Return (x, y) of the center of cell containing provided text 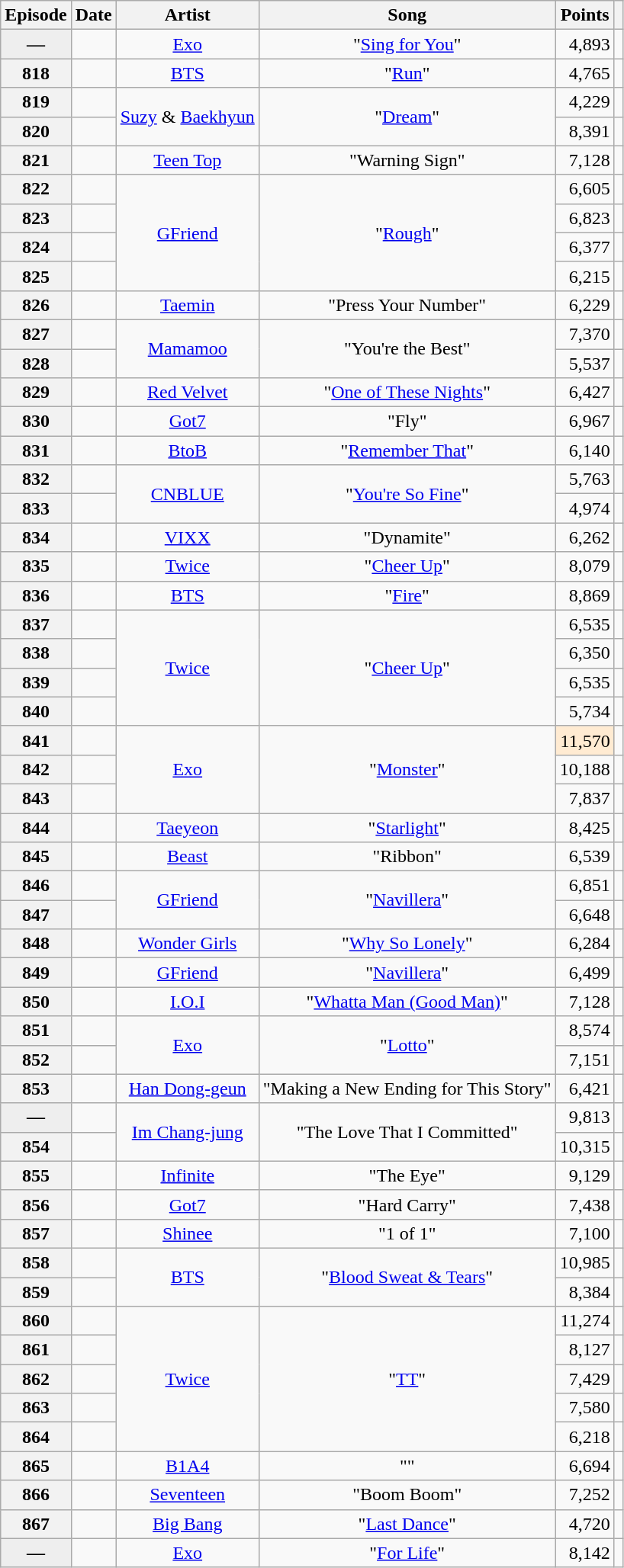
11,274 (584, 1321)
6,851 (584, 886)
Shinee (188, 1233)
"Run" (407, 73)
"Press Your Number" (407, 305)
822 (36, 189)
819 (36, 102)
"You're the Best" (407, 348)
826 (36, 305)
6,694 (584, 1466)
854 (36, 1146)
862 (36, 1379)
Teen Top (188, 160)
865 (36, 1466)
"Sing for You" (407, 44)
866 (36, 1495)
"Dream" (407, 117)
"Monster" (407, 769)
BtoB (188, 451)
"The Eye" (407, 1175)
"Hard Carry" (407, 1204)
9,813 (584, 1117)
837 (36, 624)
Seventeen (188, 1495)
6,284 (584, 944)
"Remember That" (407, 451)
Episode (36, 15)
830 (36, 422)
6,377 (584, 247)
833 (36, 508)
4,893 (584, 44)
Date (93, 15)
7,837 (584, 798)
"TT" (407, 1379)
821 (36, 160)
8,391 (584, 131)
864 (36, 1437)
"Making a New Ending for This Story" (407, 1089)
7,580 (584, 1408)
829 (36, 393)
825 (36, 276)
"For Life" (407, 1553)
11,570 (584, 740)
4,720 (584, 1524)
"Why So Lonely" (407, 944)
"Last Dance" (407, 1524)
6,229 (584, 305)
6,140 (584, 451)
CNBLUE (188, 494)
"" (407, 1466)
Points (584, 15)
846 (36, 886)
I.O.I (188, 1002)
5,537 (584, 364)
6,648 (584, 915)
6,427 (584, 393)
8,127 (584, 1350)
6,605 (584, 189)
Infinite (188, 1175)
7,151 (584, 1060)
844 (36, 827)
820 (36, 131)
7,252 (584, 1495)
4,765 (584, 73)
861 (36, 1350)
6,967 (584, 422)
835 (36, 566)
10,985 (584, 1262)
8,574 (584, 1031)
"Dynamite" (407, 537)
9,129 (584, 1175)
834 (36, 537)
"One of These Nights" (407, 393)
842 (36, 769)
831 (36, 451)
Taeyeon (188, 827)
Artist (188, 15)
6,823 (584, 218)
8,425 (584, 827)
857 (36, 1233)
6,262 (584, 537)
Im Chang-jung (188, 1132)
832 (36, 479)
6,539 (584, 857)
Suzy & Baekhyun (188, 117)
840 (36, 711)
Beast (188, 857)
"Blood Sweat & Tears" (407, 1277)
"Fire" (407, 595)
7,438 (584, 1204)
838 (36, 653)
Song (407, 15)
10,188 (584, 769)
859 (36, 1292)
858 (36, 1262)
849 (36, 973)
"Rough" (407, 232)
828 (36, 364)
827 (36, 334)
7,429 (584, 1379)
5,734 (584, 711)
6,499 (584, 973)
"Starlight" (407, 827)
848 (36, 944)
853 (36, 1089)
839 (36, 682)
855 (36, 1175)
"Whatta Man (Good Man)" (407, 1002)
867 (36, 1524)
10,315 (584, 1146)
8,869 (584, 595)
836 (36, 595)
851 (36, 1031)
818 (36, 73)
"You're So Fine" (407, 494)
850 (36, 1002)
"Warning Sign" (407, 160)
"Ribbon" (407, 857)
B1A4 (188, 1466)
852 (36, 1060)
VIXX (188, 537)
"The Love That I Committed" (407, 1132)
863 (36, 1408)
847 (36, 915)
"Lotto" (407, 1045)
"1 of 1" (407, 1233)
Big Bang (188, 1524)
Red Velvet (188, 393)
Wonder Girls (188, 944)
823 (36, 218)
7,100 (584, 1233)
6,218 (584, 1437)
4,974 (584, 508)
6,215 (584, 276)
845 (36, 857)
4,229 (584, 102)
824 (36, 247)
5,763 (584, 479)
Han Dong-geun (188, 1089)
841 (36, 740)
860 (36, 1321)
8,079 (584, 566)
8,142 (584, 1553)
856 (36, 1204)
8,384 (584, 1292)
6,421 (584, 1089)
Mamamoo (188, 348)
843 (36, 798)
"Boom Boom" (407, 1495)
Taemin (188, 305)
7,370 (584, 334)
6,350 (584, 653)
"Fly" (407, 422)
